Output the (X, Y) coordinate of the center of the cell containing the given text.  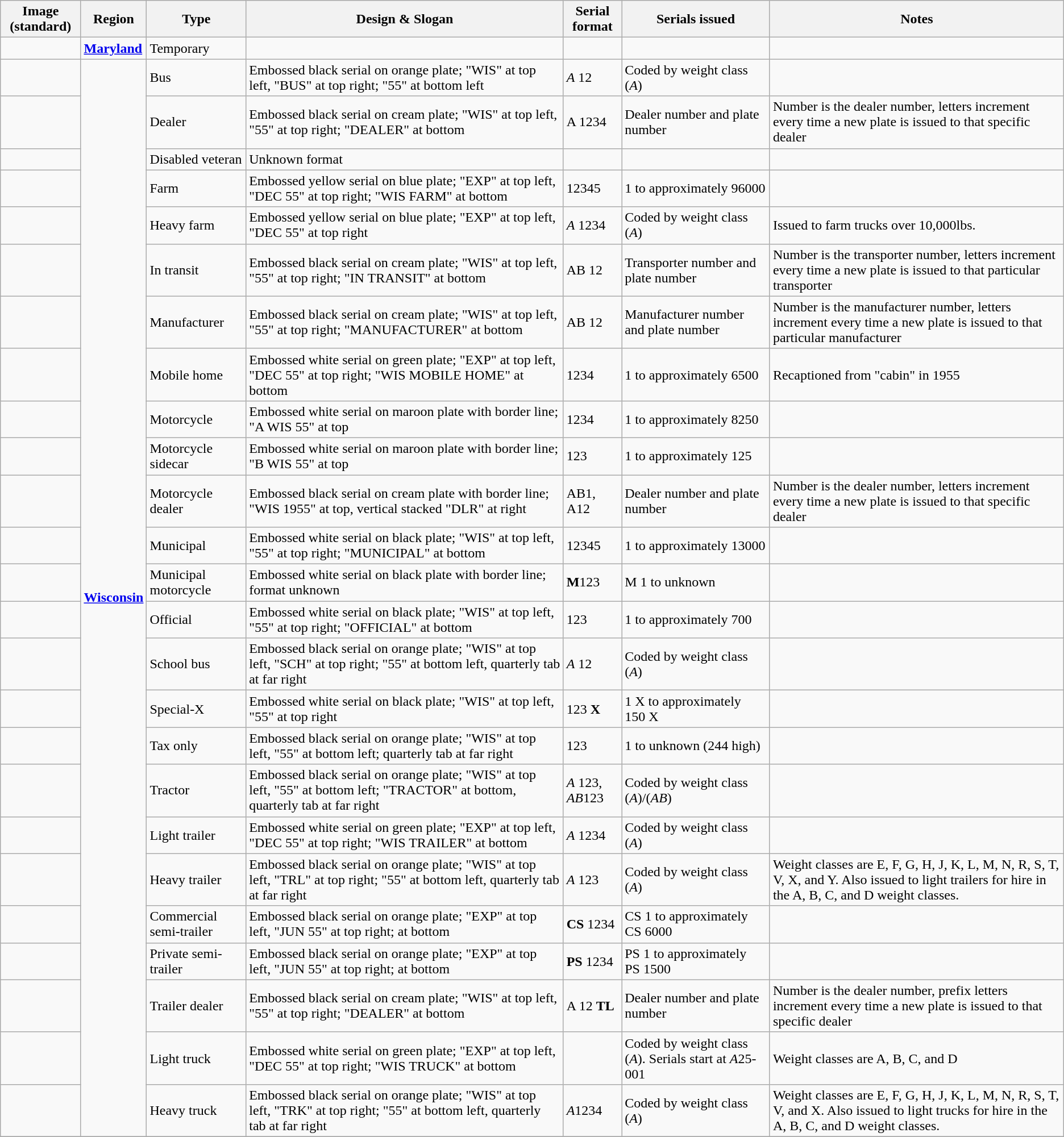
Temporary (197, 48)
Weight classes are E, F, G, H, J, K, L, M, N, R, S, T, V, and X. Also issued to light trucks for hire in the A, B, C, and D weight classes. (916, 1110)
School bus (197, 664)
Embossed black serial on cream plate with border line; "WIS 1955" at top, vertical stacked "DLR" at right (405, 501)
Manufacturer (197, 322)
Motorcycle (197, 419)
1 to approximately 96000 (696, 189)
A 12 TL (592, 1006)
Commercial semi-trailer (197, 924)
Embossed black serial on orange plate; "WIS" at top left, "BUS" at top right; "55" at bottom left (405, 77)
Embossed black serial on orange plate; "WIS" at top left, "TRL" at top right; "55" at bottom left, quarterly tab at far right (405, 880)
Embossed white serial on green plate; "EXP" at top left, "DEC 55" at top right; "WIS TRUCK" at bottom (405, 1058)
In transit (197, 270)
A 123, AB123 (592, 790)
Serial format (592, 19)
Wisconsin (114, 598)
Embossed black serial on orange plate; "WIS" at top left, "55" at bottom left; quarterly tab at far right (405, 745)
Embossed white serial on black plate; "WIS" at top left, "55" at top right; "MUNICIPAL" at bottom (405, 545)
Trailer dealer (197, 1006)
Number is the manufacturer number, letters increment every time a new plate is issued to that particular manufacturer (916, 322)
PS 1 to approximately PS 1500 (696, 961)
Embossed black serial on cream plate; "WIS" at top left, "55" at top right; "IN TRANSIT" at bottom (405, 270)
Heavy farm (197, 225)
Number is the dealer number, prefix letters increment every time a new plate is issued to that specific dealer (916, 1006)
Coded by weight class (A). Serials start at A25-001 (696, 1058)
CS 1234 (592, 924)
Bus (197, 77)
Embossed white serial on green plate; "EXP" at top left, "DEC 55" at top right; "WIS MOBILE HOME" at bottom (405, 374)
Weight classes are A, B, C, and D (916, 1058)
1 to approximately 700 (696, 619)
Embossed white serial on maroon plate with border line; "B WIS 55" at top (405, 456)
Farm (197, 189)
Embossed white serial on maroon plate with border line; "A WIS 55" at top (405, 419)
Transporter number and plate number (696, 270)
Embossed black serial on orange plate; "WIS" at top left, "TRK" at top right; "55" at bottom left, quarterly tab at far right (405, 1110)
1 to approximately 6500 (696, 374)
A1234 (592, 1110)
Recaptioned from "cabin" in 1955 (916, 374)
Embossed yellow serial on blue plate; "EXP" at top left, "DEC 55" at top right (405, 225)
Manufacturer number and plate number (696, 322)
Image (standard) (41, 19)
Serials issued (696, 19)
Embossed white serial on black plate with border line; format unknown (405, 583)
Light trailer (197, 835)
Motorcycle sidecar (197, 456)
Municipal (197, 545)
123 X (592, 709)
Unknown format (405, 159)
Tractor (197, 790)
Dealer (197, 122)
Disabled veteran (197, 159)
Mobile home (197, 374)
Heavy trailer (197, 880)
Weight classes are E, F, G, H, J, K, L, M, N, R, S, T, V, X, and Y. Also issued to light trailers for hire in the A, B, C, and D weight classes. (916, 880)
Private semi-trailer (197, 961)
1 to unknown (244 high) (696, 745)
Light truck (197, 1058)
Heavy truck (197, 1110)
M123 (592, 583)
Number is the transporter number, letters increment every time a new plate is issued to that particular transporter (916, 270)
Notes (916, 19)
Embossed black serial on cream plate; "WIS" at top left, "55" at top right; "MANUFACTURER" at bottom (405, 322)
A 123 (592, 880)
Embossed yellow serial on blue plate; "EXP" at top left, "DEC 55" at top right; "WIS FARM" at bottom (405, 189)
Region (114, 19)
Tax only (197, 745)
Municipal motorcycle (197, 583)
Coded by weight class (A)/(AB) (696, 790)
M 1 to unknown (696, 583)
PS 1234 (592, 961)
1 X to approximately 150 X (696, 709)
1 to approximately 125 (696, 456)
Design & Slogan (405, 19)
Embossed white serial on green plate; "EXP" at top left, "DEC 55" at top right; "WIS TRAILER" at bottom (405, 835)
Special-X (197, 709)
1 to approximately 13000 (696, 545)
Type (197, 19)
CS 1 to approximately CS 6000 (696, 924)
Embossed black serial on orange plate; "WIS" at top left, "SCH" at top right; "55" at bottom left, quarterly tab at far right (405, 664)
1 to approximately 8250 (696, 419)
Motorcycle dealer (197, 501)
Maryland (114, 48)
Embossed white serial on black plate; "WIS" at top left, "55" at top right (405, 709)
Embossed white serial on black plate; "WIS" at top left, "55" at top right; "OFFICIAL" at bottom (405, 619)
Official (197, 619)
AB1, A12 (592, 501)
Embossed black serial on orange plate; "WIS" at top left, "55" at bottom left; "TRACTOR" at bottom, quarterly tab at far right (405, 790)
Issued to farm trucks over 10,000lbs. (916, 225)
